Return [x, y] of the center of cell containing provided text 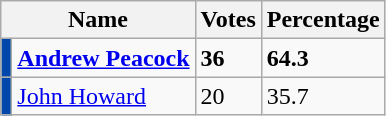
64.3 [323, 58]
John Howard [104, 96]
Name [98, 20]
Percentage [323, 20]
36 [228, 58]
35.7 [323, 96]
20 [228, 96]
Votes [228, 20]
Andrew Peacock [104, 58]
